For the text-containing cell, return its midpoint in (x, y) coordinate format. 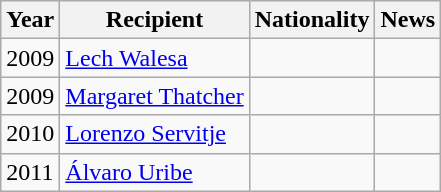
Lech Walesa (154, 58)
2011 (30, 172)
Nationality (312, 20)
Lorenzo Servitje (154, 134)
2010 (30, 134)
Recipient (154, 20)
News (408, 20)
Year (30, 20)
Margaret Thatcher (154, 96)
Álvaro Uribe (154, 172)
